Return the [x, y] coordinate for the center point of the cell that contains the specified text.  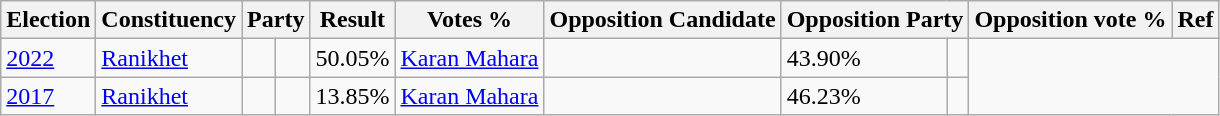
Opposition vote % [1070, 20]
Constituency [169, 20]
Party [276, 20]
2017 [48, 96]
46.23% [864, 96]
2022 [48, 58]
Result [352, 20]
Election [48, 20]
Votes % [470, 20]
Opposition Party [875, 20]
43.90% [864, 58]
13.85% [352, 96]
50.05% [352, 58]
Opposition Candidate [662, 20]
Ref [1196, 20]
